Extract the [x, y] coordinate from the center of the cell holding the provided text.  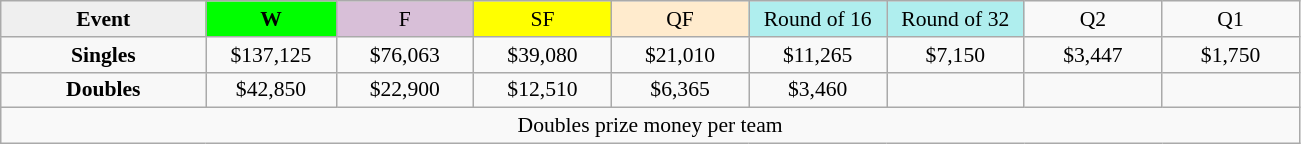
Round of 32 [955, 19]
$137,125 [271, 55]
Round of 16 [818, 19]
$42,850 [271, 90]
W [271, 19]
$76,063 [405, 55]
$3,460 [818, 90]
$11,265 [818, 55]
Event [104, 19]
$21,010 [680, 55]
Doubles [104, 90]
$1,750 [1231, 55]
F [405, 19]
$12,510 [543, 90]
$39,080 [543, 55]
$3,447 [1093, 55]
$6,365 [680, 90]
Doubles prize money per team [650, 126]
Singles [104, 55]
$7,150 [955, 55]
Q1 [1231, 19]
SF [543, 19]
Q2 [1093, 19]
QF [680, 19]
$22,900 [405, 90]
